Provide the (x, y) coordinate of the cell's center where the given text is located.  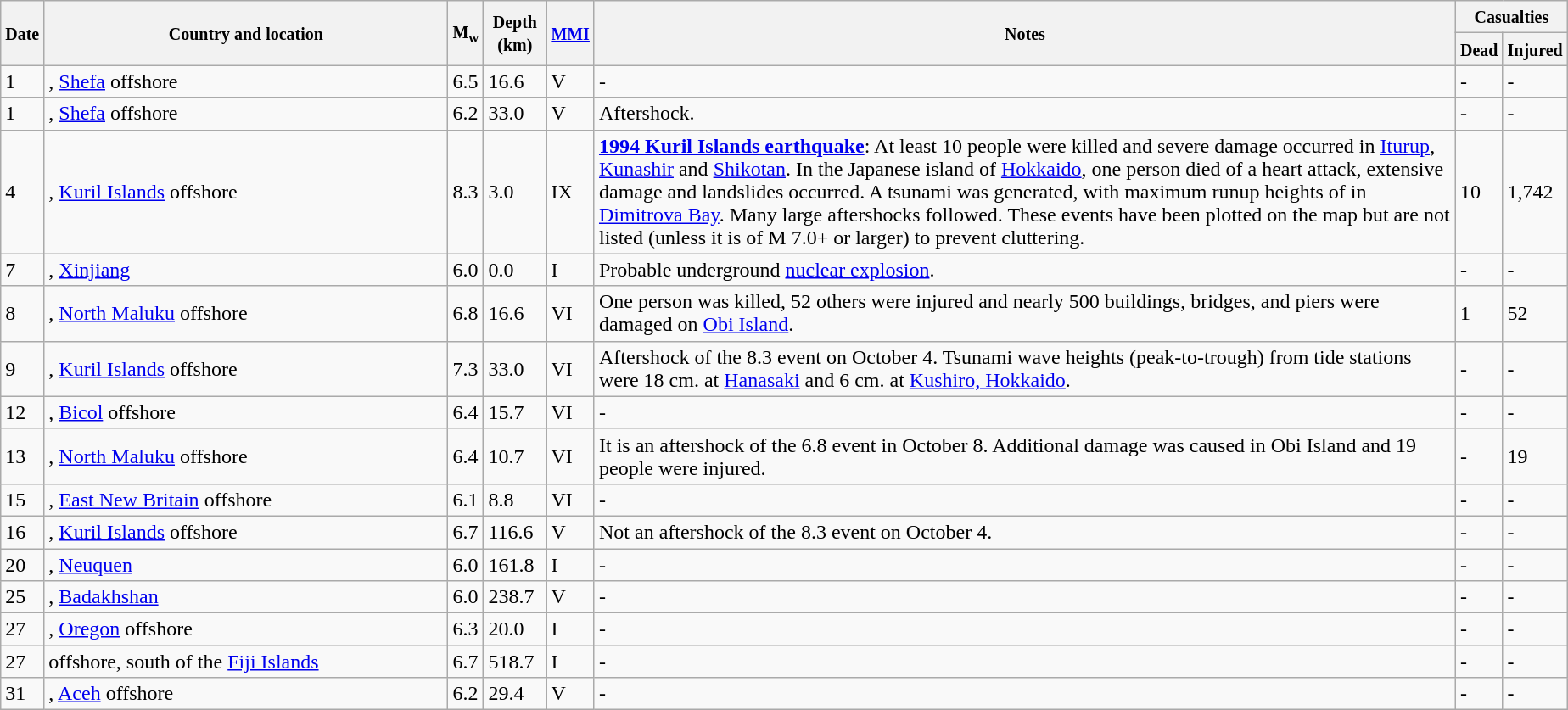
8.3 (466, 192)
4 (22, 192)
16 (22, 532)
Notes (1025, 33)
10.7 (515, 456)
6.1 (466, 500)
15.7 (515, 412)
, Xinjiang (246, 270)
offshore, south of the Fiji Islands (246, 662)
7 (22, 270)
9 (22, 368)
One person was killed, 52 others were injured and nearly 500 buildings, bridges, and piers were damaged on Obi Island. (1025, 314)
161.8 (515, 564)
238.7 (515, 597)
3.0 (515, 192)
, Badakhshan (246, 597)
IX (570, 192)
Depth (km) (515, 33)
1,742 (1535, 192)
Not an aftershock of the 8.3 event on October 4. (1025, 532)
6.8 (466, 314)
29.4 (515, 694)
It is an aftershock of the 6.8 event in October 8. Additional damage was caused in Obi Island and 19 people were injured. (1025, 456)
12 (22, 412)
MMI (570, 33)
Injured (1535, 49)
116.6 (515, 532)
, Neuquen (246, 564)
15 (22, 500)
Dead (1479, 49)
10 (1479, 192)
31 (22, 694)
8 (22, 314)
8.8 (515, 500)
Date (22, 33)
20 (22, 564)
Aftershock. (1025, 114)
Casualties (1511, 17)
19 (1535, 456)
, Oregon offshore (246, 629)
25 (22, 597)
52 (1535, 314)
, Aceh offshore (246, 694)
Mw (466, 33)
Probable underground nuclear explosion. (1025, 270)
6.3 (466, 629)
518.7 (515, 662)
7.3 (466, 368)
13 (22, 456)
6.5 (466, 81)
, Bicol offshore (246, 412)
, East New Britain offshore (246, 500)
0.0 (515, 270)
Country and location (246, 33)
20.0 (515, 629)
